Locate the cell with the specified text and output its (x, y) center coordinate. 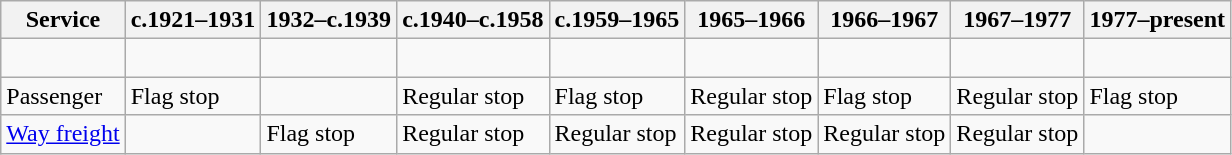
1932–c.1939 (329, 20)
c.1940–c.1958 (473, 20)
c.1959–1965 (617, 20)
1967–1977 (1018, 20)
Passenger (63, 96)
1977–present (1158, 20)
1966–1967 (884, 20)
1965–1966 (752, 20)
Way freight (63, 134)
Service (63, 20)
c.1921–1931 (193, 20)
